Pinpoint the cell where the given text exists, returning its (X, Y) midpoint coordinate. 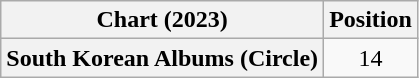
14 (371, 58)
Position (371, 20)
South Korean Albums (Circle) (162, 58)
Chart (2023) (162, 20)
